Provide the [x, y] coordinate of the cell's center where the given text is located.  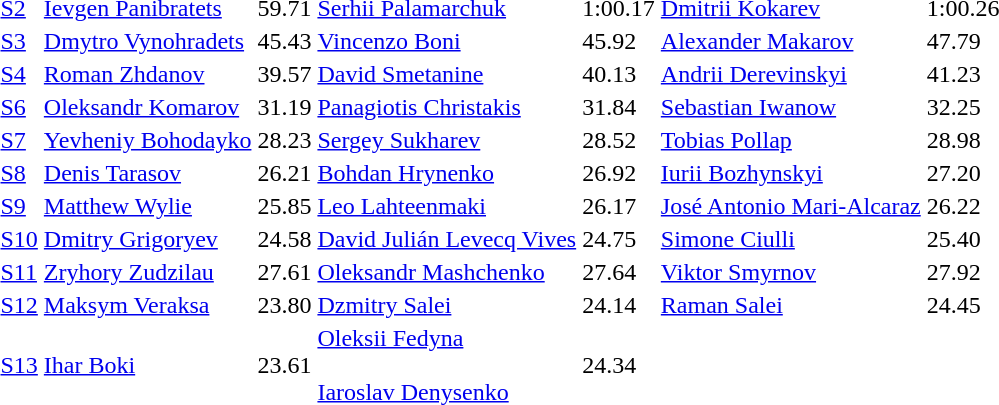
Dmytro Vynohradets [148, 41]
45.92 [619, 41]
Dzmitry Salei [447, 305]
27.64 [619, 272]
Tobias Pollap [790, 140]
Raman Salei [790, 305]
Matthew Wylie [148, 206]
28.52 [619, 140]
Vincenzo Boni [447, 41]
45.43 [284, 41]
Leo Lahteenmaki [447, 206]
31.19 [284, 107]
24.58 [284, 239]
Dmitry Grigoryev [148, 239]
24.75 [619, 239]
26.21 [284, 173]
Sergey Sukharev [447, 140]
Denis Tarasov [148, 173]
27.61 [284, 272]
Iurii Bozhynskyi [790, 173]
Zryhory Zudzilau [148, 272]
26.17 [619, 206]
28.23 [284, 140]
Roman Zhdanov [148, 74]
31.84 [619, 107]
26.92 [619, 173]
40.13 [619, 74]
Oleksandr Mashchenko [447, 272]
David Julián Levecq Vives [447, 239]
Yevheniy Bohodayko [148, 140]
Maksym Veraksa [148, 305]
David Smetanine [447, 74]
Panagiotis Christakis [447, 107]
39.57 [284, 74]
Andrii Derevinskyi [790, 74]
23.80 [284, 305]
José Antonio Mari-Alcaraz [790, 206]
25.85 [284, 206]
Bohdan Hrynenko [447, 173]
Simone Ciulli [790, 239]
Alexander Makarov [790, 41]
Viktor Smyrnov [790, 272]
Sebastian Iwanow [790, 107]
24.14 [619, 305]
Oleksandr Komarov [148, 107]
